Search for the cell housing the specified text and yield its (x, y) center coordinate. 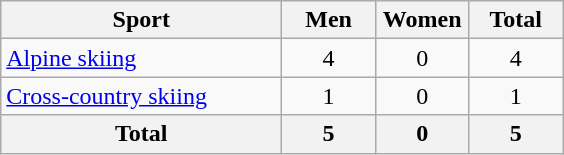
Women (422, 20)
Alpine skiing (142, 58)
Men (329, 20)
Cross-country skiing (142, 96)
Sport (142, 20)
